Find where the given text appears and provide that cell's center as (x, y) coordinate. 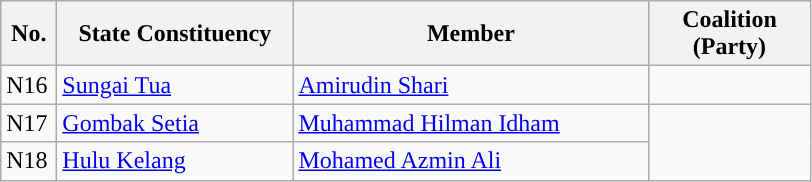
State Constituency (175, 34)
N17 (29, 123)
Amirudin Shari (471, 85)
N18 (29, 161)
Hulu Kelang (175, 161)
Muhammad Hilman Idham (471, 123)
Coalition (Party) (730, 34)
Gombak Setia (175, 123)
Member (471, 34)
Mohamed Azmin Ali (471, 161)
Sungai Tua (175, 85)
No. (29, 34)
N16 (29, 85)
